Determine the (X, Y) coordinate at the center of the cell enclosing the given text.  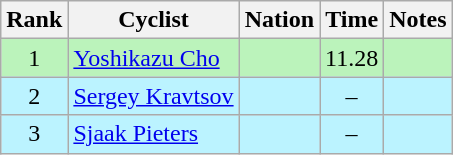
Sergey Kravtsov (154, 96)
Sjaak Pieters (154, 134)
Time (352, 20)
3 (34, 134)
Cyclist (154, 20)
2 (34, 96)
1 (34, 58)
11.28 (352, 58)
Yoshikazu Cho (154, 58)
Notes (418, 20)
Rank (34, 20)
Nation (279, 20)
